Output the (X, Y) coordinate of the center of the cell containing the given text.  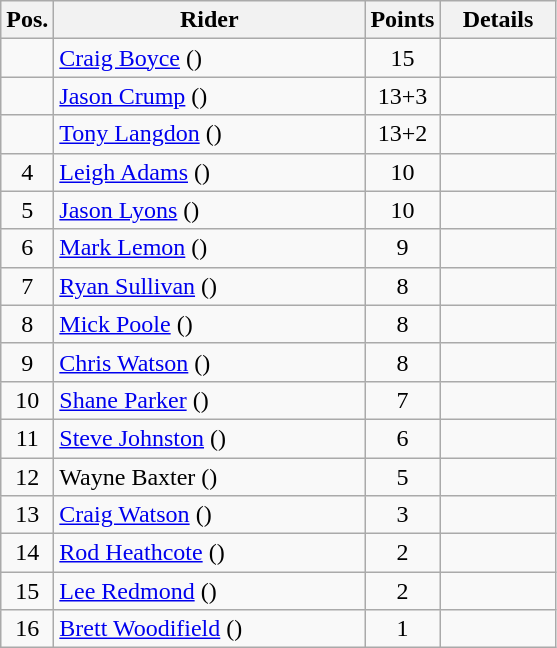
Leigh Adams () (210, 172)
14 (28, 553)
Shane Parker () (210, 400)
Details (498, 20)
16 (28, 629)
13+2 (402, 134)
Lee Redmond () (210, 591)
Tony Langdon () (210, 134)
Rod Heathcote () (210, 553)
Mark Lemon () (210, 248)
Points (402, 20)
3 (402, 515)
1 (402, 629)
Wayne Baxter () (210, 477)
Jason Lyons () (210, 210)
Brett Woodifield () (210, 629)
Mick Poole () (210, 324)
Craig Watson () (210, 515)
Rider (210, 20)
Ryan Sullivan () (210, 286)
Craig Boyce () (210, 58)
Pos. (28, 20)
Chris Watson () (210, 362)
13+3 (402, 96)
13 (28, 515)
Steve Johnston () (210, 438)
4 (28, 172)
11 (28, 438)
Jason Crump () (210, 96)
12 (28, 477)
